Output the [x, y] coordinate of the center of the cell containing the given text.  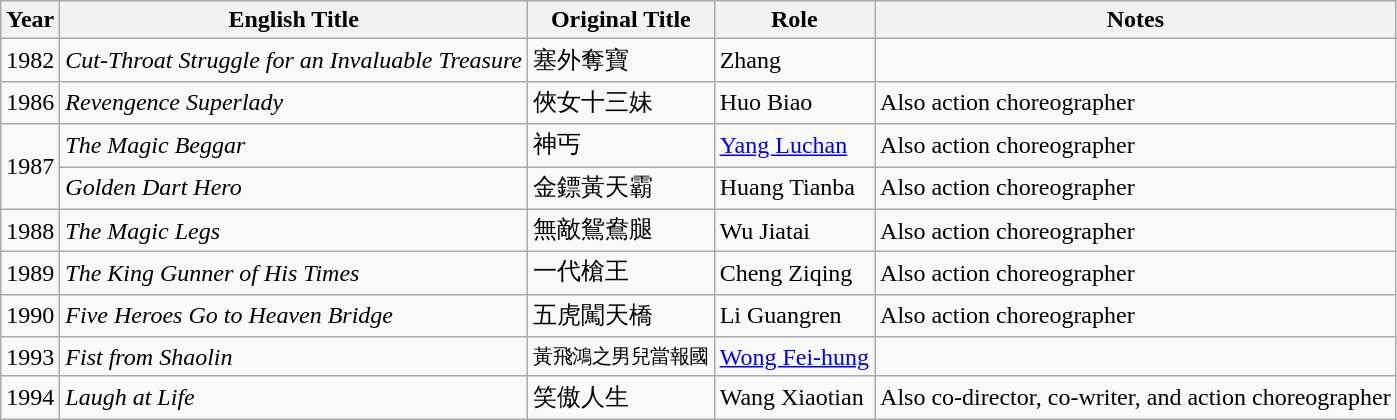
1982 [30, 60]
1987 [30, 166]
English Title [294, 20]
Cut-Throat Struggle for an Invaluable Treasure [294, 60]
俠女十三妹 [622, 102]
The King Gunner of His Times [294, 274]
笑傲人生 [622, 398]
Laugh at Life [294, 398]
Five Heroes Go to Heaven Bridge [294, 316]
一代槍王 [622, 274]
1990 [30, 316]
無敵鴛鴦腿 [622, 230]
1993 [30, 357]
The Magic Legs [294, 230]
五虎闖天橋 [622, 316]
Wang Xiaotian [794, 398]
塞外奪寶 [622, 60]
Golden Dart Hero [294, 188]
黃飛鴻之男兒當報國 [622, 357]
1988 [30, 230]
Cheng Ziqing [794, 274]
Huang Tianba [794, 188]
1989 [30, 274]
Wong Fei-hung [794, 357]
Revengence Superlady [294, 102]
Year [30, 20]
1986 [30, 102]
Yang Luchan [794, 146]
Role [794, 20]
Huo Biao [794, 102]
Zhang [794, 60]
Original Title [622, 20]
Fist from Shaolin [294, 357]
神丐 [622, 146]
Also co-director, co-writer, and action choreographer [1136, 398]
金鏢黃天霸 [622, 188]
1994 [30, 398]
Wu Jiatai [794, 230]
Notes [1136, 20]
The Magic Beggar [294, 146]
Li Guangren [794, 316]
